Scan for the cell matching the given text and deliver its [x, y] coordinate at center. 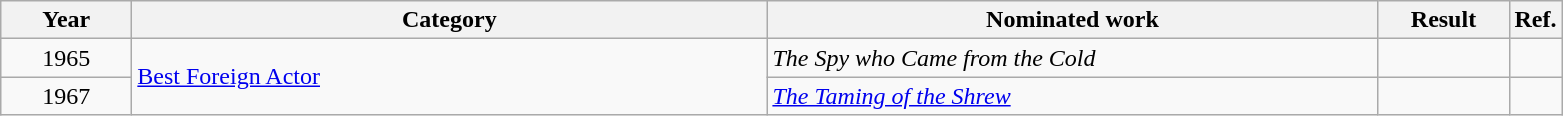
Category [450, 20]
1967 [66, 96]
Nominated work [1072, 20]
1965 [66, 58]
Ref. [1536, 20]
The Spy who Came from the Cold [1072, 58]
Best Foreign Actor [450, 77]
The Taming of the Shrew [1072, 96]
Year [66, 20]
Result [1444, 20]
